Capture the cell that displays the provided text and extract its [X, Y] central coordinate. 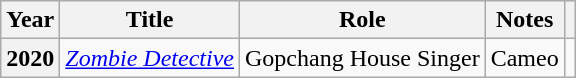
Year [30, 20]
Title [150, 20]
Cameo [524, 58]
Zombie Detective [150, 58]
2020 [30, 58]
Role [362, 20]
Gopchang House Singer [362, 58]
Notes [524, 20]
